Find where the given text appears and provide that cell's center as (X, Y) coordinate. 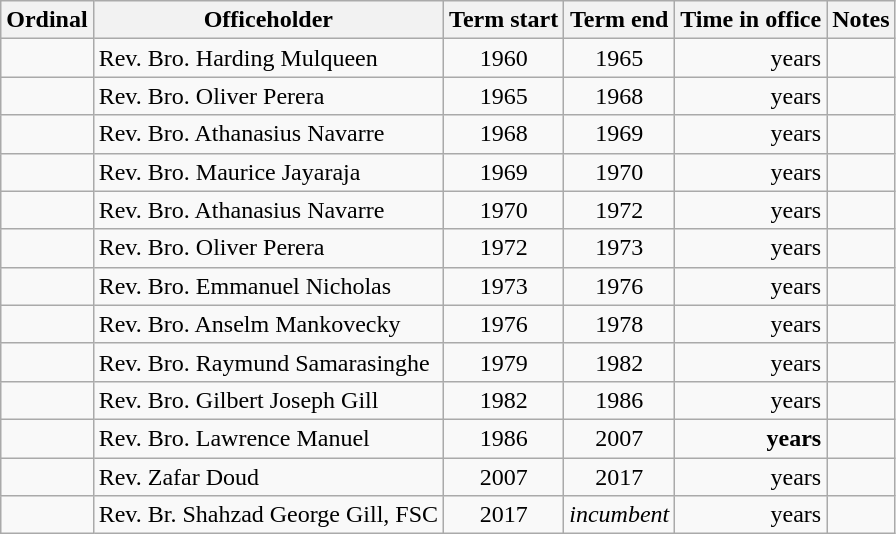
Term start (504, 20)
Ordinal (47, 20)
Rev. Bro. Gilbert Joseph Gill (268, 400)
Rev. Bro. Raymund Samarasinghe (268, 362)
Time in office (751, 20)
1978 (620, 324)
Rev. Bro. Harding Mulqueen (268, 58)
Rev. Bro. Anselm Mankovecky (268, 324)
Rev. Zafar Doud (268, 477)
Rev. Bro. Lawrence Manuel (268, 438)
1979 (504, 362)
Rev. Br. Shahzad George Gill, FSC (268, 515)
incumbent (620, 515)
Term end (620, 20)
Notes (861, 20)
Rev. Bro. Emmanuel Nicholas (268, 286)
1960 (504, 58)
Rev. Bro. Maurice Jayaraja (268, 172)
Officeholder (268, 20)
